Scan for the cell matching the given text and deliver its (x, y) coordinate at center. 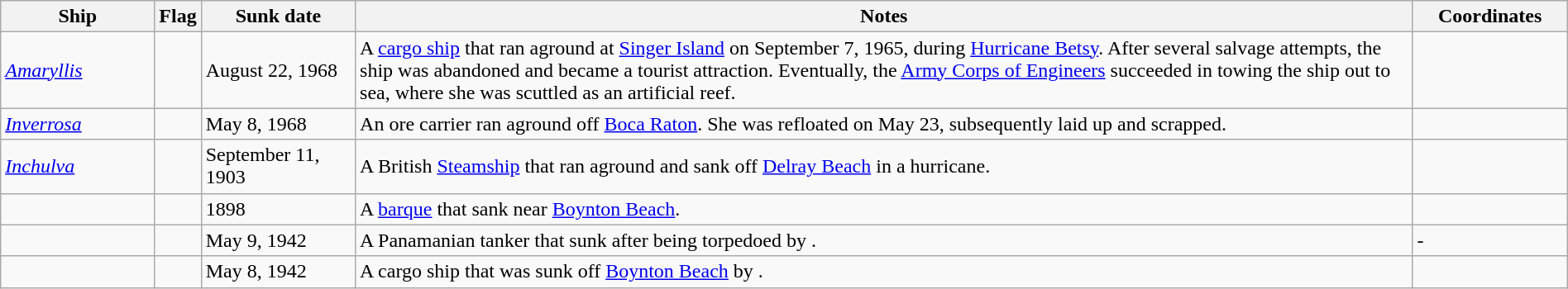
A cargo ship that was sunk off Boynton Beach by . (884, 272)
September 11, 1903 (278, 167)
Coordinates (1490, 17)
A barque that sank near Boynton Beach. (884, 209)
A Panamanian tanker that sunk after being torpedoed by . (884, 240)
Sunk date (278, 17)
Inverrosa (78, 124)
Flag (178, 17)
Ship (78, 17)
1898 (278, 209)
Amaryllis (78, 70)
- (1490, 240)
A British Steamship that ran aground and sank off Delray Beach in a hurricane. (884, 167)
August 22, 1968 (278, 70)
Inchulva (78, 167)
May 8, 1942 (278, 272)
May 8, 1968 (278, 124)
An ore carrier ran aground off Boca Raton. She was refloated on May 23, subsequently laid up and scrapped. (884, 124)
Notes (884, 17)
May 9, 1942 (278, 240)
